Pinpoint the cell where the given text exists, returning its [x, y] midpoint coordinate. 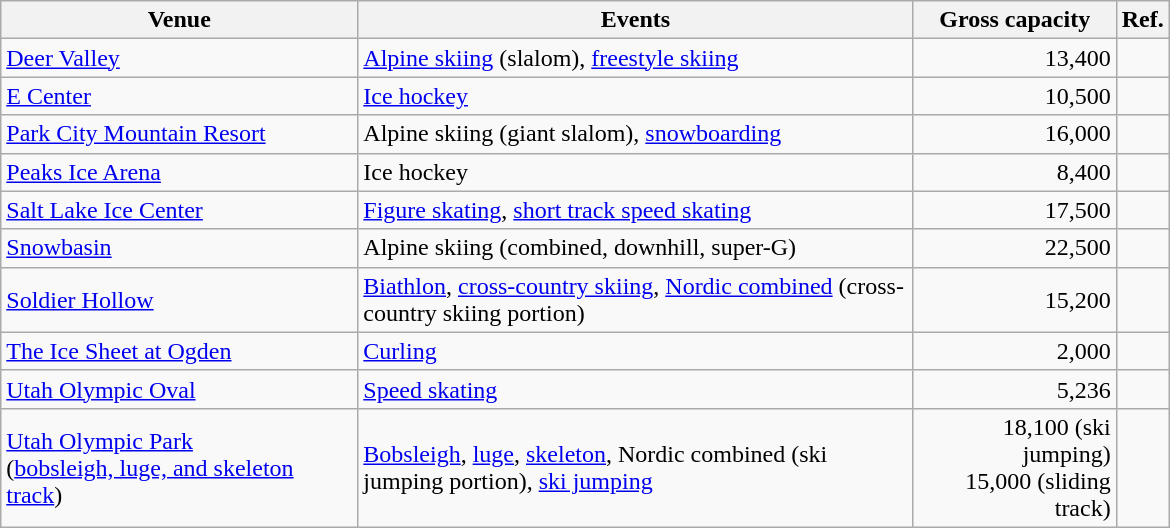
Gross capacity [1014, 20]
Figure skating, short track speed skating [636, 210]
Peaks Ice Arena [180, 172]
22,500 [1014, 248]
Events [636, 20]
15,200 [1014, 300]
18,100 (ski jumping)15,000 (sliding track) [1014, 468]
Utah Olympic Oval [180, 389]
Utah Olympic Park(bobsleigh, luge, and skeleton track) [180, 468]
5,236 [1014, 389]
Deer Valley [180, 58]
Park City Mountain Resort [180, 134]
8,400 [1014, 172]
Curling [636, 351]
The Ice Sheet at Ogden [180, 351]
Biathlon, cross-country skiing, Nordic combined (cross-country skiing portion) [636, 300]
E Center [180, 96]
17,500 [1014, 210]
Speed skating [636, 389]
13,400 [1014, 58]
Alpine skiing (combined, downhill, super-G) [636, 248]
Ref. [1142, 20]
10,500 [1014, 96]
Bobsleigh, luge, skeleton, Nordic combined (ski jumping portion), ski jumping [636, 468]
Venue [180, 20]
Alpine skiing (giant slalom), snowboarding [636, 134]
Alpine skiing (slalom), freestyle skiing [636, 58]
Soldier Hollow [180, 300]
Snowbasin [180, 248]
2,000 [1014, 351]
16,000 [1014, 134]
Salt Lake Ice Center [180, 210]
